For the text-containing cell, return its midpoint in (x, y) coordinate format. 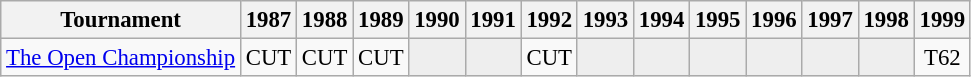
1991 (493, 20)
1998 (886, 20)
1994 (661, 20)
1992 (549, 20)
The Open Championship (121, 58)
1987 (268, 20)
1999 (942, 20)
1988 (325, 20)
1997 (830, 20)
1990 (437, 20)
T62 (942, 58)
1989 (381, 20)
1996 (774, 20)
1995 (718, 20)
1993 (605, 20)
Tournament (121, 20)
